Locate the cell with the specified text and output its (X, Y) center coordinate. 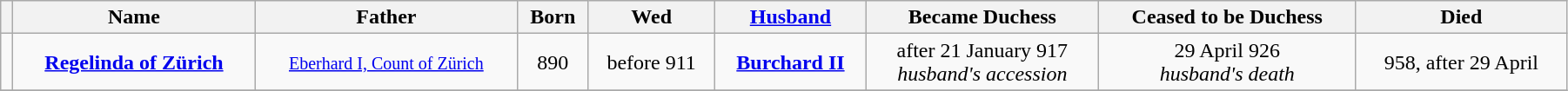
Ceased to be Duchess (1227, 17)
Died (1461, 17)
Became Duchess (982, 17)
before 911 (652, 62)
29 April 926husband's death (1227, 62)
Husband (791, 17)
958, after 29 April (1461, 62)
Father (386, 17)
Regelinda of Zürich (134, 62)
Born (553, 17)
Wed (652, 17)
Burchard II (791, 62)
890 (553, 62)
after 21 January 917husband's accession (982, 62)
Name (134, 17)
Eberhard I, Count of Zürich (386, 62)
